Output the [X, Y] coordinate of the center of the cell containing the given text.  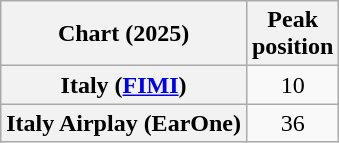
Italy Airplay (EarOne) [124, 123]
10 [292, 85]
Chart (2025) [124, 34]
Peakposition [292, 34]
36 [292, 123]
Italy (FIMI) [124, 85]
